Provide the (x, y) coordinate of the cell's center where the given text is located.  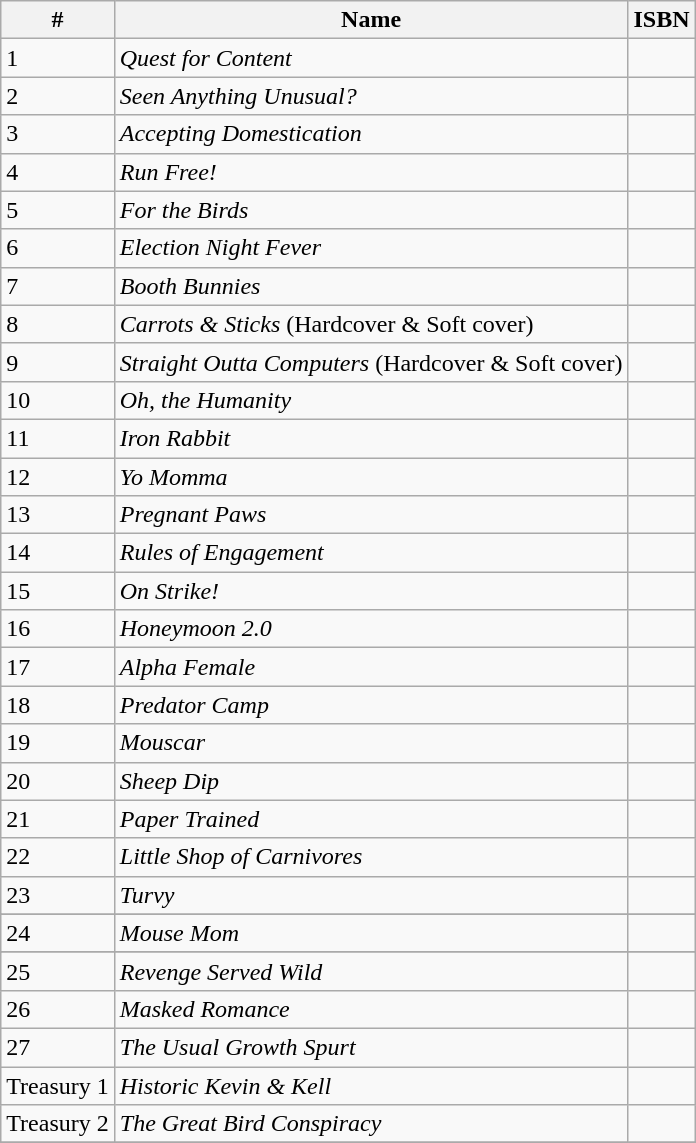
10 (58, 400)
Turvy (371, 895)
Oh, the Humanity (371, 400)
27 (58, 1047)
Straight Outta Computers (Hardcover & Soft cover) (371, 362)
Treasury 2 (58, 1124)
Carrots & Sticks (Hardcover & Soft cover) (371, 324)
Election Night Fever (371, 248)
22 (58, 857)
1 (58, 58)
5 (58, 210)
Accepting Domestication (371, 134)
Historic Kevin & Kell (371, 1085)
The Usual Growth Spurt (371, 1047)
20 (58, 781)
3 (58, 134)
21 (58, 819)
Run Free! (371, 172)
2 (58, 96)
23 (58, 895)
Predator Camp (371, 705)
9 (58, 362)
12 (58, 477)
ISBN (662, 20)
Pregnant Paws (371, 515)
13 (58, 515)
Alpha Female (371, 667)
18 (58, 705)
Revenge Served Wild (371, 971)
On Strike! (371, 591)
Booth Bunnies (371, 286)
Treasury 1 (58, 1085)
11 (58, 438)
Mouscar (371, 743)
15 (58, 591)
Honeymoon 2.0 (371, 629)
Sheep Dip (371, 781)
4 (58, 172)
26 (58, 1009)
Iron Rabbit (371, 438)
Yo Momma (371, 477)
# (58, 20)
Mouse Mom (371, 933)
14 (58, 553)
The Great Bird Conspiracy (371, 1124)
7 (58, 286)
Name (371, 20)
Seen Anything Unusual? (371, 96)
6 (58, 248)
16 (58, 629)
Little Shop of Carnivores (371, 857)
24 (58, 933)
8 (58, 324)
25 (58, 971)
Paper Trained (371, 819)
For the Birds (371, 210)
17 (58, 667)
Masked Romance (371, 1009)
Rules of Engagement (371, 553)
Quest for Content (371, 58)
19 (58, 743)
